Output the (X, Y) coordinate of the center of the cell containing the given text.  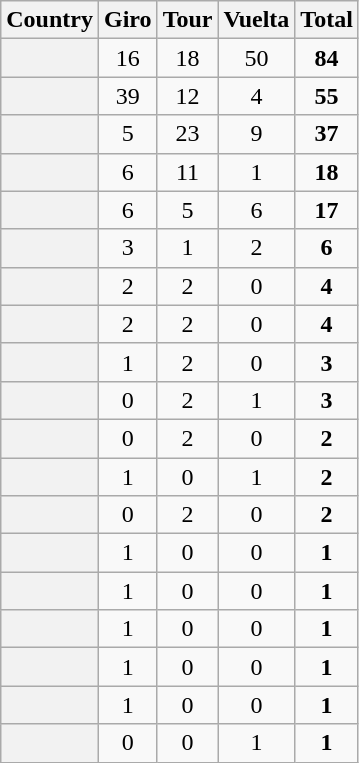
50 (256, 58)
37 (327, 134)
17 (327, 210)
Vuelta (256, 20)
12 (188, 96)
Tour (188, 20)
Giro (128, 20)
9 (256, 134)
Country (50, 20)
39 (128, 96)
84 (327, 58)
Total (327, 20)
55 (327, 96)
11 (188, 172)
16 (128, 58)
23 (188, 134)
